For the text-containing cell, return its midpoint in [x, y] coordinate format. 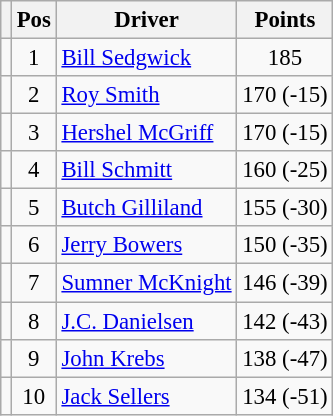
John Krebs [146, 358]
1 [34, 58]
160 (-25) [285, 170]
Driver [146, 20]
3 [34, 133]
Pos [34, 20]
Points [285, 20]
Jack Sellers [146, 396]
185 [285, 58]
Roy Smith [146, 95]
Hershel McGriff [146, 133]
7 [34, 283]
Bill Schmitt [146, 170]
155 (-30) [285, 208]
6 [34, 245]
Jerry Bowers [146, 245]
142 (-43) [285, 321]
10 [34, 396]
138 (-47) [285, 358]
2 [34, 95]
146 (-39) [285, 283]
4 [34, 170]
Bill Sedgwick [146, 58]
J.C. Danielsen [146, 321]
9 [34, 358]
134 (-51) [285, 396]
Sumner McKnight [146, 283]
8 [34, 321]
Butch Gilliland [146, 208]
150 (-35) [285, 245]
5 [34, 208]
